Locate the cell with the specified text and output its (X, Y) center coordinate. 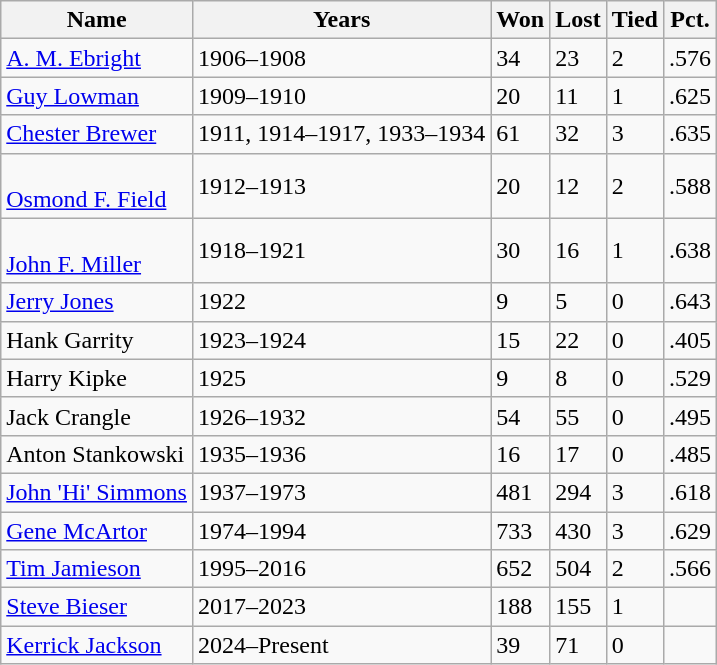
Lost (578, 20)
652 (520, 569)
32 (578, 134)
Anton Stankowski (97, 454)
.529 (690, 378)
Tim Jamieson (97, 569)
39 (520, 645)
John F. Miller (97, 250)
22 (578, 340)
1906–1908 (341, 58)
.485 (690, 454)
17 (578, 454)
294 (578, 492)
188 (520, 607)
John 'Hi' Simmons (97, 492)
.576 (690, 58)
Name (97, 20)
.635 (690, 134)
Harry Kipke (97, 378)
1911, 1914–1917, 1933–1934 (341, 134)
.618 (690, 492)
15 (520, 340)
61 (520, 134)
.643 (690, 302)
23 (578, 58)
Years (341, 20)
34 (520, 58)
1925 (341, 378)
1923–1924 (341, 340)
Chester Brewer (97, 134)
Jack Crangle (97, 416)
Tied (634, 20)
1909–1910 (341, 96)
1922 (341, 302)
481 (520, 492)
Gene McArtor (97, 531)
504 (578, 569)
54 (520, 416)
.495 (690, 416)
55 (578, 416)
5 (578, 302)
Won (520, 20)
Pct. (690, 20)
1937–1973 (341, 492)
.629 (690, 531)
.638 (690, 250)
Steve Bieser (97, 607)
Guy Lowman (97, 96)
733 (520, 531)
1918–1921 (341, 250)
Jerry Jones (97, 302)
.566 (690, 569)
Kerrick Jackson (97, 645)
2024–Present (341, 645)
A. M. Ebright (97, 58)
71 (578, 645)
.405 (690, 340)
30 (520, 250)
430 (578, 531)
11 (578, 96)
8 (578, 378)
1912–1913 (341, 186)
Osmond F. Field (97, 186)
1974–1994 (341, 531)
1995–2016 (341, 569)
12 (578, 186)
2017–2023 (341, 607)
1926–1932 (341, 416)
1935–1936 (341, 454)
.625 (690, 96)
155 (578, 607)
.588 (690, 186)
Hank Garrity (97, 340)
